Capture the cell that displays the provided text and extract its (x, y) central coordinate. 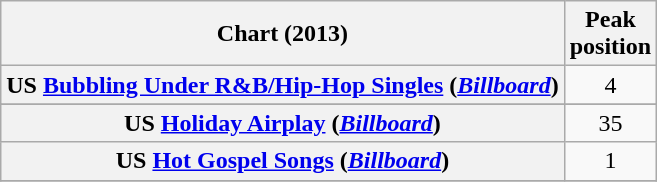
US Hot Gospel Songs (Billboard) (282, 161)
Chart (2013) (282, 34)
US Bubbling Under R&B/Hip-Hop Singles (Billboard) (282, 85)
1 (610, 161)
4 (610, 85)
Peakposition (610, 34)
35 (610, 123)
US Holiday Airplay (Billboard) (282, 123)
